Find where the given text appears and provide that cell's center as [x, y] coordinate. 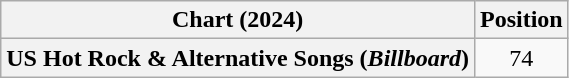
Position [521, 20]
US Hot Rock & Alternative Songs (Billboard) [238, 58]
74 [521, 58]
Chart (2024) [238, 20]
